From the cell containing the given text, extract its center point as [X, Y] coordinate. 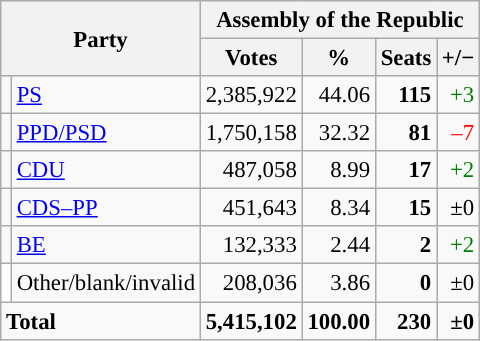
PS [106, 95]
2 [406, 245]
208,036 [251, 283]
+3 [458, 95]
0 [406, 283]
–7 [458, 133]
Assembly of the Republic [340, 20]
115 [406, 95]
5,415,102 [251, 321]
Other/blank/invalid [106, 283]
100.00 [338, 321]
Seats [406, 58]
8.34 [338, 208]
Total [101, 321]
2,385,922 [251, 95]
17 [406, 170]
CDU [106, 170]
451,643 [251, 208]
CDS–PP [106, 208]
487,058 [251, 170]
+/− [458, 58]
Party [101, 38]
BE [106, 245]
32.32 [338, 133]
15 [406, 208]
Votes [251, 58]
44.06 [338, 95]
81 [406, 133]
2.44 [338, 245]
PPD/PSD [106, 133]
8.99 [338, 170]
% [338, 58]
230 [406, 321]
132,333 [251, 245]
3.86 [338, 283]
1,750,158 [251, 133]
